Find where the given text appears and provide that cell's center as [x, y] coordinate. 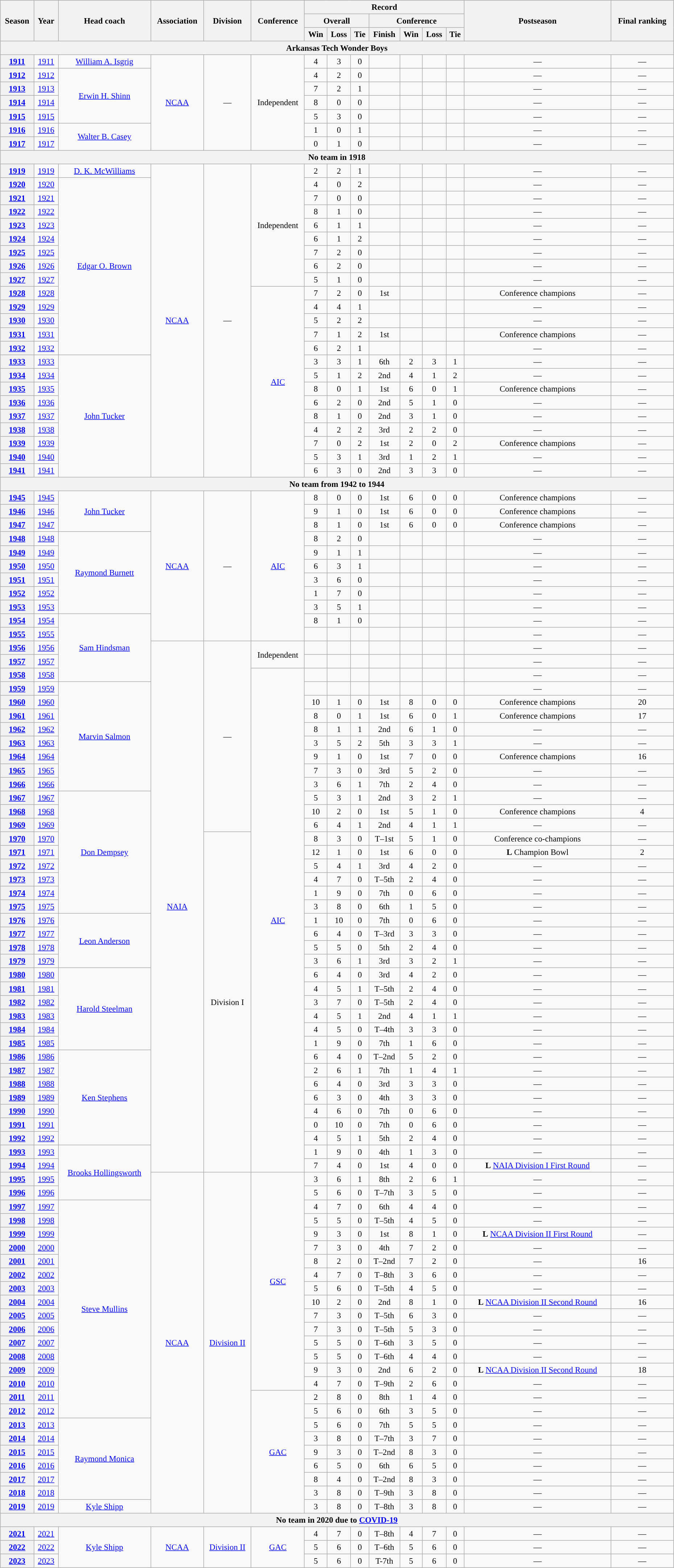
T–4th [384, 1029]
L NAIA Division I First Round [537, 1166]
No team in 1918 [337, 157]
Edgar O. Brown [104, 266]
Raymond Burnett [104, 573]
NAIA [177, 907]
L Champion Bowl [537, 852]
T–3rd [384, 934]
Conference co-champions [537, 839]
Brooks Hollingsworth [104, 1172]
12 [316, 852]
Season [17, 21]
Head coach [104, 21]
18 [642, 1370]
20 [642, 702]
Arkansas Tech Wonder Boys [337, 48]
Ken Stephens [104, 1098]
17 [642, 716]
Year [46, 21]
No team from 1942 to 1944 [337, 484]
Association [177, 21]
Division I [227, 1002]
William A. Isgrig [104, 62]
Finish [384, 34]
Record [384, 7]
Overall [337, 21]
Final ranking [642, 21]
Division [227, 21]
Marvin Salmon [104, 737]
Don Dempsey [104, 852]
D. K. McWilliams [104, 171]
Raymond Monica [104, 1459]
GSC [278, 1282]
Erwin H. Shinn [104, 96]
Postseason [537, 21]
No team in 2020 due to COVID-19 [337, 1520]
Sam Hindsman [104, 648]
L NCAA Division II First Round [537, 1234]
T–1st [384, 839]
Leon Anderson [104, 941]
T-7th [384, 1561]
Walter B. Casey [104, 136]
Harold Steelman [104, 1009]
Steve Mullins [104, 1309]
